Identify which cell holds the provided text, then report its (x, y) central coordinate. 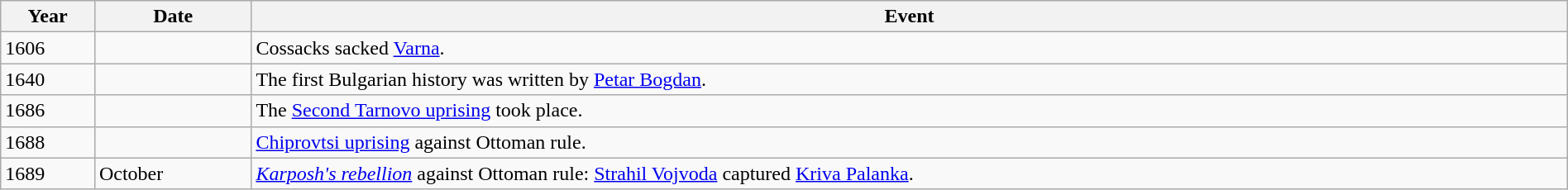
Event (910, 17)
1640 (48, 79)
October (172, 173)
Karposh's rebellion against Ottoman rule: Strahil Vojvoda captured Kriva Palanka. (910, 173)
The first Bulgarian history was written by Petar Bogdan. (910, 79)
1689 (48, 173)
Date (172, 17)
1606 (48, 48)
Cossacks sacked Varna. (910, 48)
Year (48, 17)
The Second Tarnovo uprising took place. (910, 111)
1688 (48, 142)
1686 (48, 111)
Chiprovtsi uprising against Ottoman rule. (910, 142)
